Scan for the cell matching the given text and deliver its (X, Y) coordinate at center. 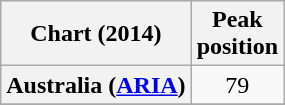
Chart (2014) (96, 34)
Peakposition (237, 34)
Australia (ARIA) (96, 85)
79 (237, 85)
